Provide the [x, y] coordinate of the cell's center where the given text is located.  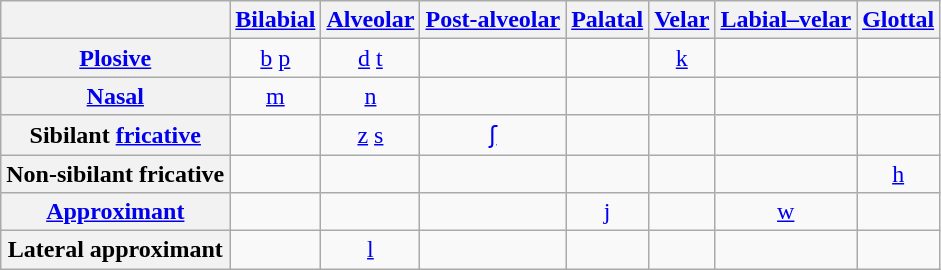
Sibilant fricative [116, 135]
Velar [682, 20]
k [682, 58]
Bilabial [276, 20]
Palatal [608, 20]
b p [276, 58]
Alveolar [370, 20]
w [786, 212]
Nasal [116, 96]
Labial–velar [786, 20]
l [370, 250]
z s [370, 135]
j [608, 212]
Glottal [898, 20]
Lateral approximant [116, 250]
Approximant [116, 212]
n [370, 96]
Non-sibilant fricative [116, 173]
h [898, 173]
d t [370, 58]
Plosive [116, 58]
m [276, 96]
ʃ [493, 135]
Post-alveolar [493, 20]
